Provide the [x, y] coordinate of the cell's center where the given text is located.  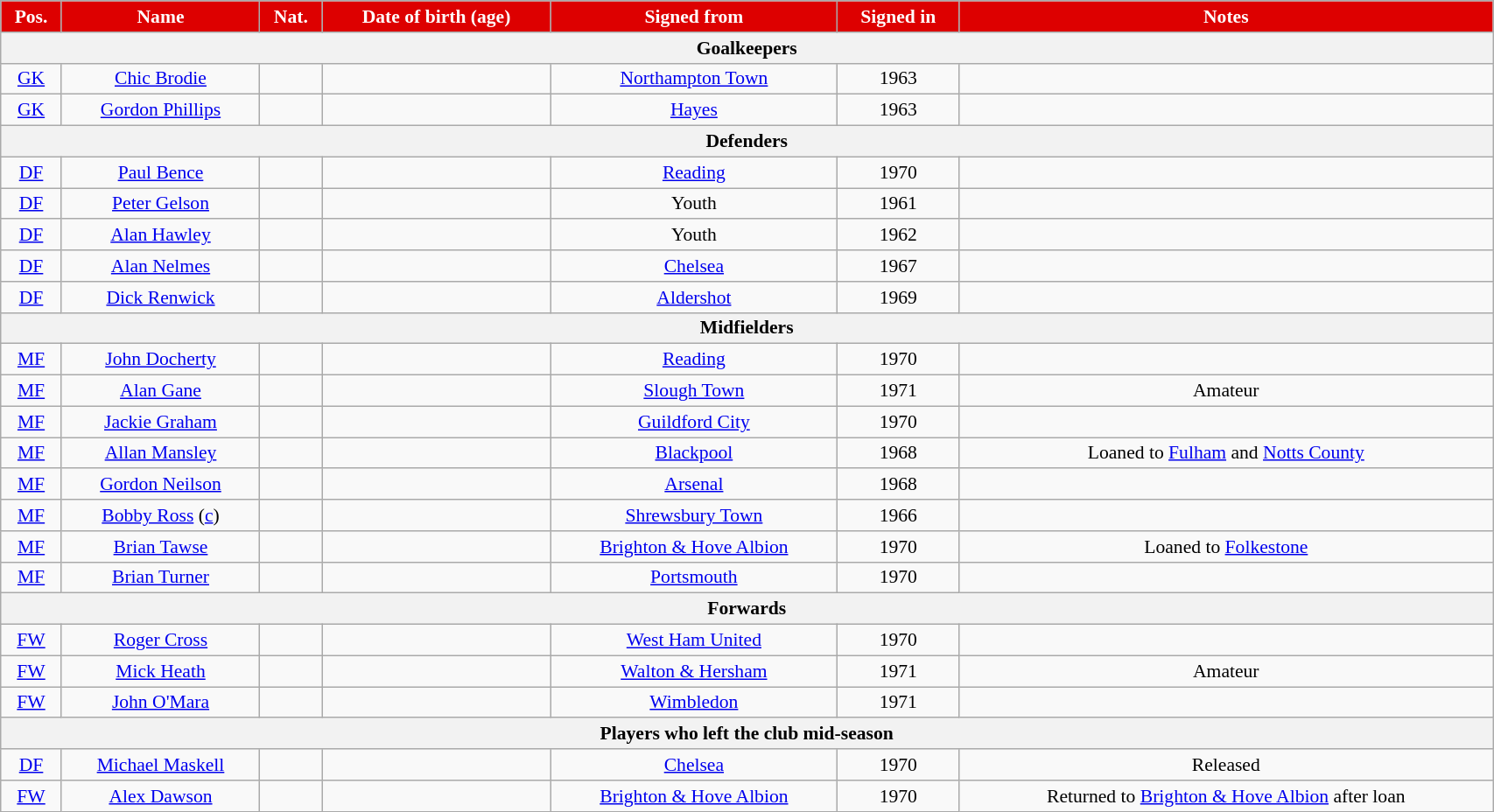
Northampton Town [693, 79]
Jackie Graham [160, 422]
Brian Turner [160, 577]
Released [1226, 765]
1961 [898, 204]
Allan Mansley [160, 453]
Name [160, 17]
Returned to Brighton & Hove Albion after loan [1226, 796]
Hayes [693, 110]
Walton & Hersham [693, 671]
Signed from [693, 17]
Peter Gelson [160, 204]
Pos. [32, 17]
Portsmouth [693, 577]
Defenders [747, 142]
1969 [898, 297]
Loaned to Folkestone [1226, 547]
Gordon Neilson [160, 485]
Forwards [747, 609]
1967 [898, 266]
Arsenal [693, 485]
John O'Mara [160, 703]
Goalkeepers [747, 48]
Bobby Ross (c) [160, 515]
Mick Heath [160, 671]
Players who left the club mid-season [747, 734]
John Docherty [160, 360]
Blackpool [693, 453]
Paul Bence [160, 172]
Notes [1226, 17]
Guildford City [693, 422]
Roger Cross [160, 640]
Midfielders [747, 328]
Aldershot [693, 297]
Brian Tawse [160, 547]
Nat. [291, 17]
West Ham United [693, 640]
Wimbledon [693, 703]
Loaned to Fulham and Notts County [1226, 453]
Alan Hawley [160, 235]
1962 [898, 235]
Dick Renwick [160, 297]
Shrewsbury Town [693, 515]
Date of birth (age) [436, 17]
Slough Town [693, 391]
Alex Dawson [160, 796]
Gordon Phillips [160, 110]
Signed in [898, 17]
Alan Nelmes [160, 266]
1966 [898, 515]
Chic Brodie [160, 79]
Alan Gane [160, 391]
Michael Maskell [160, 765]
